Scan for the cell matching the given text and deliver its (x, y) coordinate at center. 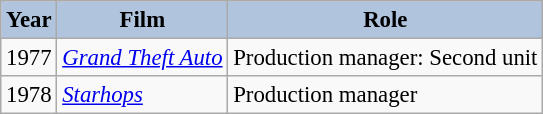
Year (29, 20)
1978 (29, 95)
Role (386, 20)
Production manager: Second unit (386, 58)
1977 (29, 58)
Film (142, 20)
Production manager (386, 95)
Starhops (142, 95)
Grand Theft Auto (142, 58)
